Find where the given text appears and provide that cell's center as [x, y] coordinate. 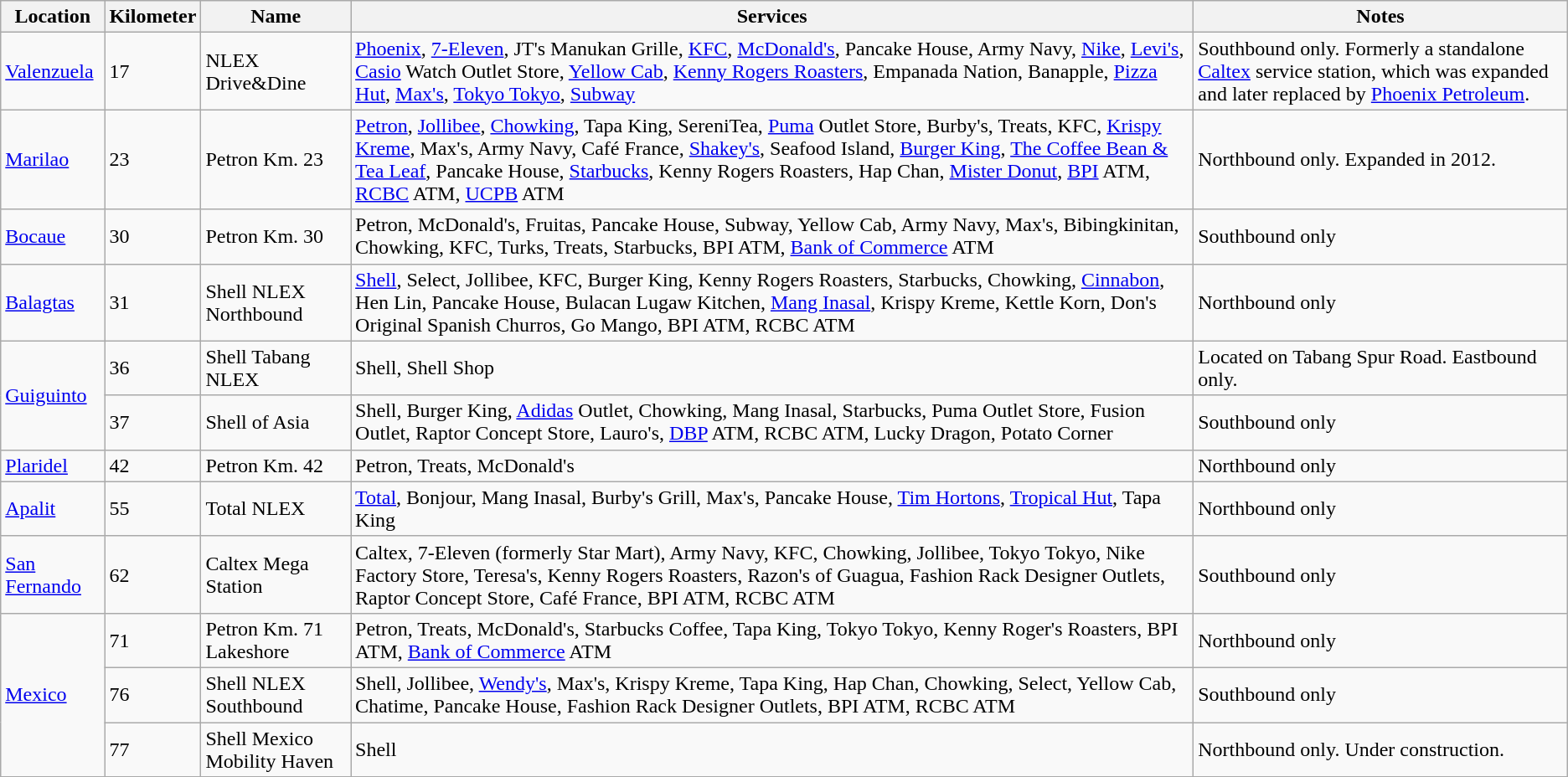
Located on Tabang Spur Road. Eastbound only. [1380, 368]
Mexico [53, 695]
Northbound only. Under construction. [1380, 749]
Total, Bonjour, Mang Inasal, Burby's Grill, Max's, Pancake House, Tim Hortons, Tropical Hut, Tapa King [772, 509]
Valenzuela [53, 71]
Shell Mexico Mobility Haven [276, 749]
37 [152, 422]
Northbound only. Expanded in 2012. [1380, 159]
Name [276, 17]
36 [152, 368]
Total NLEX [276, 509]
31 [152, 302]
Petron, Treats, McDonald's [772, 466]
Services [772, 17]
76 [152, 695]
Balagtas [53, 302]
Bocaue [53, 236]
San Fernando [53, 574]
30 [152, 236]
Shell, Shell Shop [772, 368]
77 [152, 749]
Petron Km. 30 [276, 236]
Guiguinto [53, 395]
Petron, Treats, McDonald's, Starbucks Coffee, Tapa King, Tokyo Tokyo, Kenny Roger's Roasters, BPI ATM, Bank of Commerce ATM [772, 640]
Kilometer [152, 17]
Shell of Asia [276, 422]
Shell NLEX Northbound [276, 302]
Petron Km. 23 [276, 159]
Marilao [53, 159]
Apalit [53, 509]
Shell Tabang NLEX [276, 368]
42 [152, 466]
Location [53, 17]
17 [152, 71]
55 [152, 509]
Petron Km. 42 [276, 466]
62 [152, 574]
Petron Km. 71 Lakeshore [276, 640]
Shell [772, 749]
Southbound only. Formerly a standalone Caltex service station, which was expanded and later replaced by Phoenix Petroleum. [1380, 71]
23 [152, 159]
NLEX Drive&Dine [276, 71]
Shell NLEX Southbound [276, 695]
Notes [1380, 17]
71 [152, 640]
Plaridel [53, 466]
Caltex Mega Station [276, 574]
